Scan for the cell matching the given text and deliver its [X, Y] coordinate at center. 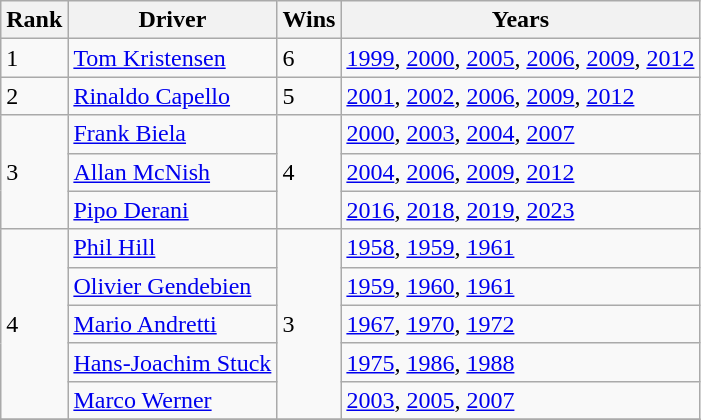
2000, 2003, 2004, 2007 [520, 134]
Olivier Gendebien [172, 286]
Allan McNish [172, 172]
Rank [34, 20]
Phil Hill [172, 248]
1958, 1959, 1961 [520, 248]
1999, 2000, 2005, 2006, 2009, 2012 [520, 58]
Years [520, 20]
2016, 2018, 2019, 2023 [520, 210]
2004, 2006, 2009, 2012 [520, 172]
1967, 1970, 1972 [520, 324]
2003, 2005, 2007 [520, 400]
1 [34, 58]
Frank Biela [172, 134]
Hans-Joachim Stuck [172, 362]
6 [309, 58]
1975, 1986, 1988 [520, 362]
Rinaldo Capello [172, 96]
Marco Werner [172, 400]
Mario Andretti [172, 324]
Pipo Derani [172, 210]
Tom Kristensen [172, 58]
5 [309, 96]
1959, 1960, 1961 [520, 286]
2 [34, 96]
2001, 2002, 2006, 2009, 2012 [520, 96]
Driver [172, 20]
Wins [309, 20]
